From the cell containing the given text, extract its center point as (X, Y) coordinate. 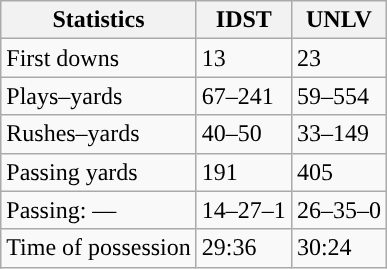
30:24 (338, 248)
405 (338, 172)
13 (244, 58)
23 (338, 58)
Plays–yards (99, 96)
Rushes–yards (99, 134)
Time of possession (99, 248)
191 (244, 172)
40–50 (244, 134)
UNLV (338, 20)
Statistics (99, 20)
59–554 (338, 96)
Passing yards (99, 172)
14–27–1 (244, 210)
Passing: –– (99, 210)
IDST (244, 20)
33–149 (338, 134)
29:36 (244, 248)
67–241 (244, 96)
26–35–0 (338, 210)
First downs (99, 58)
